Detect which cell encompasses the target text, then output its [X, Y] center coordinate. 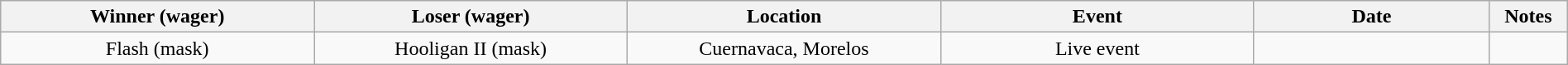
Event [1097, 17]
Loser (wager) [471, 17]
Location [784, 17]
Cuernavaca, Morelos [784, 48]
Date [1371, 17]
Winner (wager) [157, 17]
Hooligan II (mask) [471, 48]
Flash (mask) [157, 48]
Notes [1528, 17]
Live event [1097, 48]
